Find where the given text appears and provide that cell's center as (x, y) coordinate. 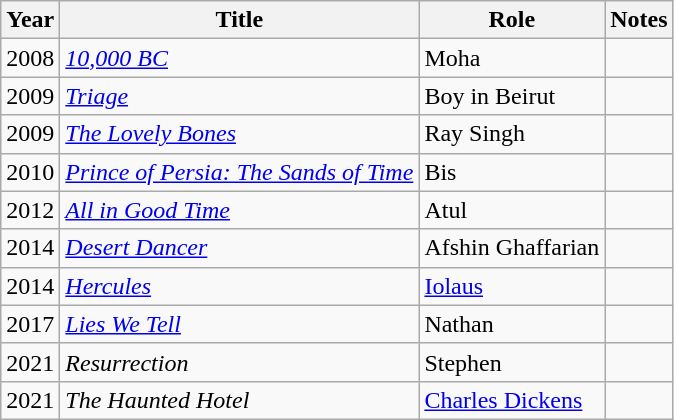
Atul (512, 210)
The Lovely Bones (240, 134)
Notes (639, 20)
Stephen (512, 362)
Role (512, 20)
The Haunted Hotel (240, 400)
Ray Singh (512, 134)
2010 (30, 172)
Moha (512, 58)
Boy in Beirut (512, 96)
Lies We Tell (240, 324)
Triage (240, 96)
Nathan (512, 324)
All in Good Time (240, 210)
Hercules (240, 286)
Bis (512, 172)
Desert Dancer (240, 248)
Year (30, 20)
Charles Dickens (512, 400)
Title (240, 20)
2012 (30, 210)
2017 (30, 324)
Afshin Ghaffarian (512, 248)
Resurrection (240, 362)
Prince of Persia: The Sands of Time (240, 172)
10,000 BC (240, 58)
2008 (30, 58)
Iolaus (512, 286)
